Find where the given text appears and provide that cell's center as [x, y] coordinate. 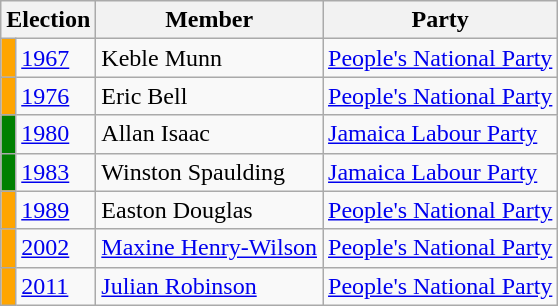
Member [210, 20]
Allan Isaac [210, 134]
2002 [56, 248]
1967 [56, 58]
1983 [56, 172]
1980 [56, 134]
Maxine Henry-Wilson [210, 248]
Julian Robinson [210, 286]
1989 [56, 210]
Easton Douglas [210, 210]
1976 [56, 96]
Eric Bell [210, 96]
Keble Munn [210, 58]
Winston Spaulding [210, 172]
2011 [56, 286]
Election [48, 20]
Party [440, 20]
